Pinpoint the cell where the given text exists, returning its [x, y] midpoint coordinate. 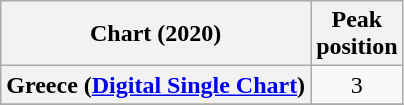
3 [357, 85]
Chart (2020) [156, 34]
Greece (Digital Single Chart) [156, 85]
Peak position [357, 34]
